Identify which cell holds the provided text, then report its [X, Y] central coordinate. 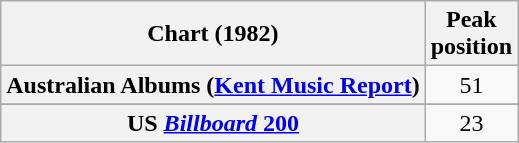
Australian Albums (Kent Music Report) [213, 85]
23 [471, 123]
Peakposition [471, 34]
US Billboard 200 [213, 123]
Chart (1982) [213, 34]
51 [471, 85]
